Extract the [X, Y] coordinate from the center of the cell holding the provided text.  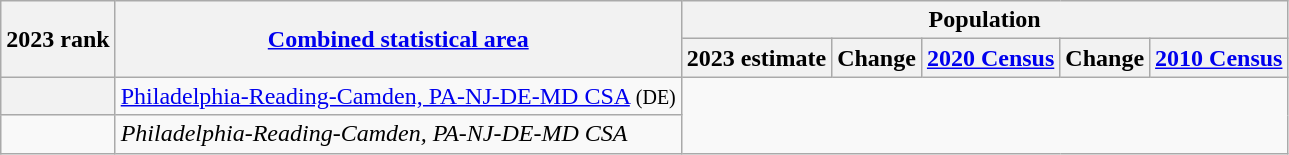
Population [984, 20]
2010 Census [1219, 58]
2023 estimate [756, 58]
2020 Census [990, 58]
Combined statistical area [398, 39]
Philadelphia-Reading-Camden, PA-NJ-DE-MD CSA (DE) [398, 96]
Philadelphia-Reading-Camden, PA-NJ-DE-MD CSA [398, 134]
2023 rank [58, 39]
